Identify which cell holds the provided text, then report its [X, Y] central coordinate. 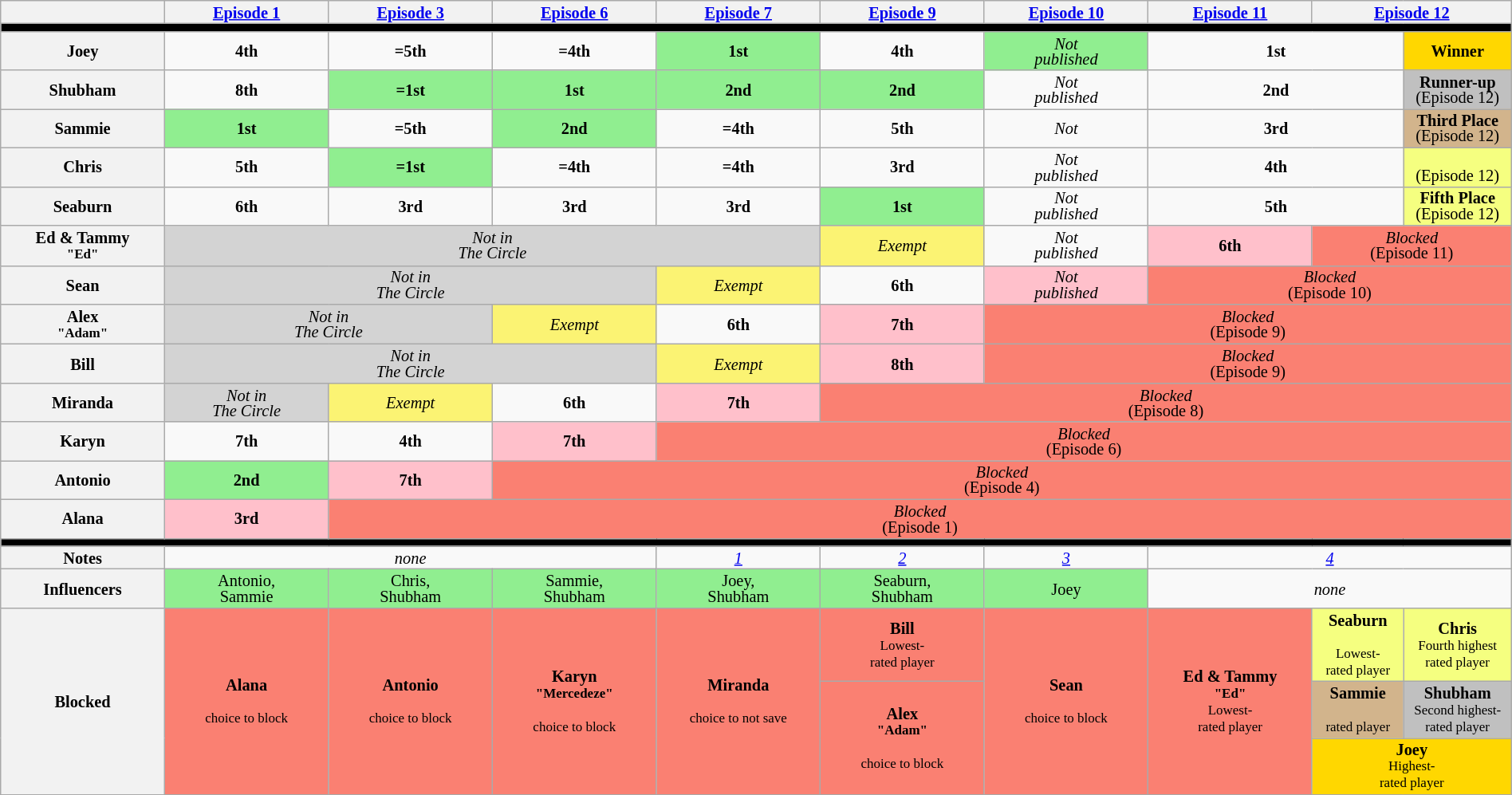
ShubhamSecond highest-rated player [1458, 710]
Miranda [83, 402]
Episode 3 [411, 11]
Chris [83, 167]
Episode 1 [246, 11]
Bill [83, 364]
Chris,Shubham [411, 588]
4 [1330, 557]
Sammie,Shubham [574, 588]
JoeyHighest-rated player [1412, 765]
Influencers [83, 588]
2 [903, 557]
Seaburn [83, 206]
Blocked(Episode 11) [1412, 245]
Episode 6 [574, 11]
Winner [1458, 51]
Blocked(Episode 1) [920, 518]
Episode 9 [903, 11]
Alex"Adam" [83, 324]
Alex"Adam"choice to block [903, 738]
Karyn"Mercedeze"choice to block [574, 701]
ChrisFourth highestrated player [1458, 644]
(Episode 12) [1458, 167]
Alana [83, 518]
Sammie [83, 128]
Blocked(Episode 8) [1166, 402]
Ed & Tammy"Ed" [83, 245]
Karyn [83, 442]
Antonio [83, 480]
Runner-up(Episode 12) [1458, 89]
Notes [83, 557]
Blocked(Episode 4) [1002, 480]
Third Place(Episode 12) [1458, 128]
Not [1066, 128]
Joey,Shubham [738, 588]
Episode 10 [1066, 11]
Episode 11 [1230, 11]
SeaburnLowest-rated player [1357, 644]
Blocked(Episode 10) [1330, 285]
Antoniochoice to block [411, 701]
Sean [83, 285]
Mirandachoice to not save [738, 701]
1 [738, 557]
Episode 7 [738, 11]
BillLowest-rated player [903, 644]
Ed & Tammy"Ed"Lowest-rated player [1230, 701]
Blocked [83, 701]
Fifth Place(Episode 12) [1458, 206]
Alanachoice to block [246, 701]
Antonio,Sammie [246, 588]
Seaburn,Shubham [903, 588]
Blocked(Episode 6) [1084, 442]
Sammierated player [1357, 710]
Episode 12 [1412, 11]
Shubham [83, 89]
3 [1066, 557]
Seanchoice to block [1066, 701]
